Extract the [X, Y] coordinate from the center of the cell holding the provided text.  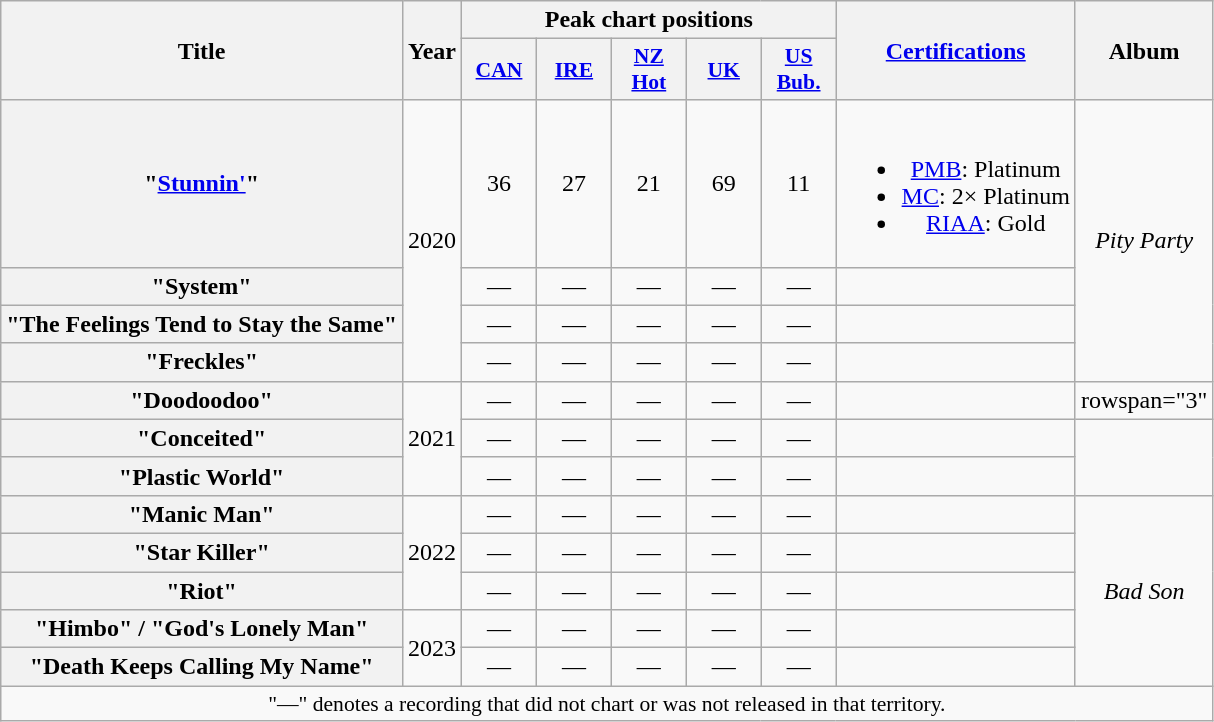
"—" denotes a recording that did not chart or was not released in that territory. [607, 704]
Title [202, 50]
2023 [432, 648]
2021 [432, 438]
21 [648, 184]
"Plastic World" [202, 476]
"Himbo" / "God's Lonely Man" [202, 629]
"Riot" [202, 591]
2020 [432, 240]
PMB: PlatinumMC: 2× PlatinumRIAA: Gold [956, 184]
"Freckles" [202, 362]
NZHot [648, 70]
27 [574, 184]
"Doodoodoo" [202, 400]
"Conceited" [202, 438]
Certifications [956, 50]
"The Feelings Tend to Stay the Same" [202, 324]
2022 [432, 552]
69 [724, 184]
"Manic Man" [202, 514]
USBub. [798, 70]
Album [1144, 50]
CAN [500, 70]
36 [500, 184]
UK [724, 70]
Pity Party [1144, 240]
"Death Keeps Calling My Name" [202, 667]
"Stunnin'" [202, 184]
Year [432, 50]
11 [798, 184]
rowspan="3" [1144, 400]
"System" [202, 286]
"Star Killer" [202, 552]
IRE [574, 70]
Bad Son [1144, 590]
Peak chart positions [650, 20]
